Return (X, Y) of the center of cell containing provided text 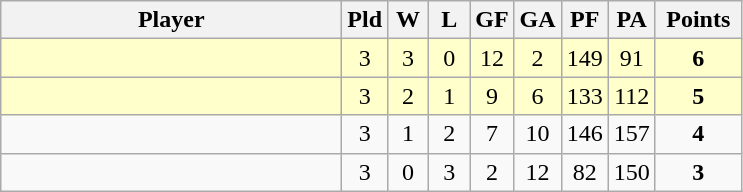
GA (538, 20)
PA (632, 20)
9 (492, 96)
Player (172, 20)
7 (492, 134)
10 (538, 134)
Points (698, 20)
PF (584, 20)
L (450, 20)
112 (632, 96)
149 (584, 58)
GF (492, 20)
91 (632, 58)
5 (698, 96)
82 (584, 172)
Pld (365, 20)
133 (584, 96)
150 (632, 172)
4 (698, 134)
157 (632, 134)
W (408, 20)
146 (584, 134)
